Pinpoint the cell where the given text exists, returning its (x, y) midpoint coordinate. 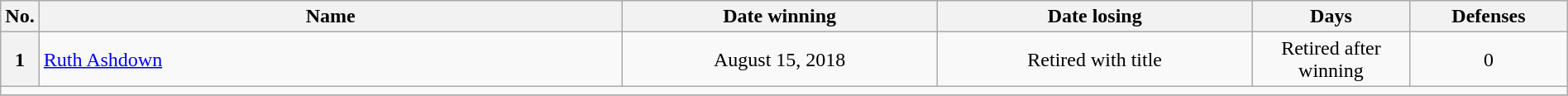
1 (20, 60)
Retired with title (1095, 60)
Date winning (779, 17)
No. (20, 17)
Name (331, 17)
Ruth Ashdown (331, 60)
Retired after winning (1331, 60)
August 15, 2018 (779, 60)
Defenses (1489, 17)
0 (1489, 60)
Date losing (1095, 17)
Days (1331, 17)
